From the cell containing the given text, extract its center point as [x, y] coordinate. 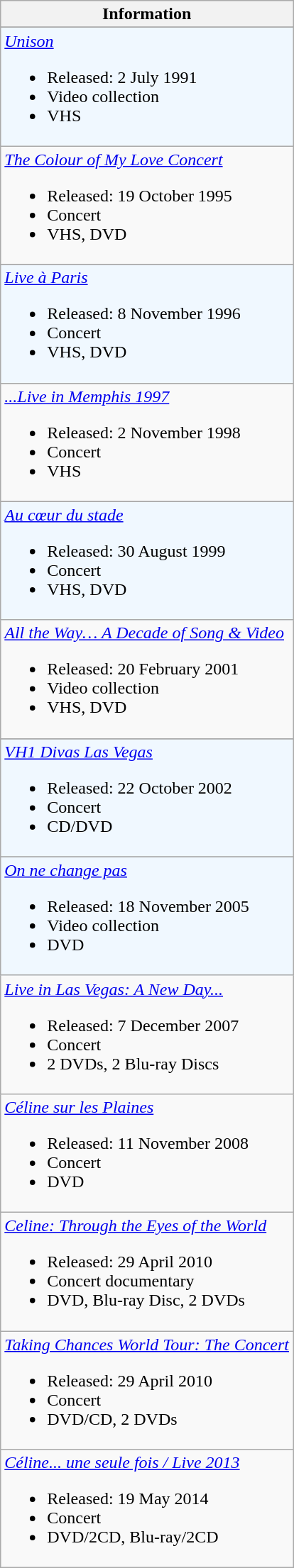
Live à ParisReleased: 8 November 1996ConcertVHS, DVD [147, 323]
...Live in Memphis 1997Released: 2 November 1998ConcertVHS [147, 443]
Celine: Through the Eyes of the WorldReleased: 29 April 2010Concert documentaryDVD, Blu-ray Disc, 2 DVDs [147, 1271]
VH1 Divas Las VegasReleased: 22 October 2002ConcertCD/DVD [147, 797]
On ne change pasReleased: 18 November 2005Video collectionDVD [147, 916]
Live in Las Vegas: A New Day...Released: 7 December 2007Concert2 DVDs, 2 Blu-ray Discs [147, 1034]
Au cœur du stadeReleased: 30 August 1999ConcertVHS, DVD [147, 560]
The Colour of My Love ConcertReleased: 19 October 1995ConcertVHS, DVD [147, 206]
Information [147, 14]
Céline... une seule fois / Live 2013Released: 19 May 2014ConcertDVD/2CD, Blu-ray/2CD [147, 1509]
Taking Chances World Tour: The ConcertReleased: 29 April 2010ConcertDVD/CD, 2 DVDs [147, 1390]
UnisonReleased: 2 July 1991Video collectionVHS [147, 87]
Céline sur les PlainesReleased: 11 November 2008ConcertDVD [147, 1153]
All the Way… A Decade of Song & VideoReleased: 20 February 2001Video collectionVHS, DVD [147, 679]
